Locate the cell with the specified text and output its (X, Y) center coordinate. 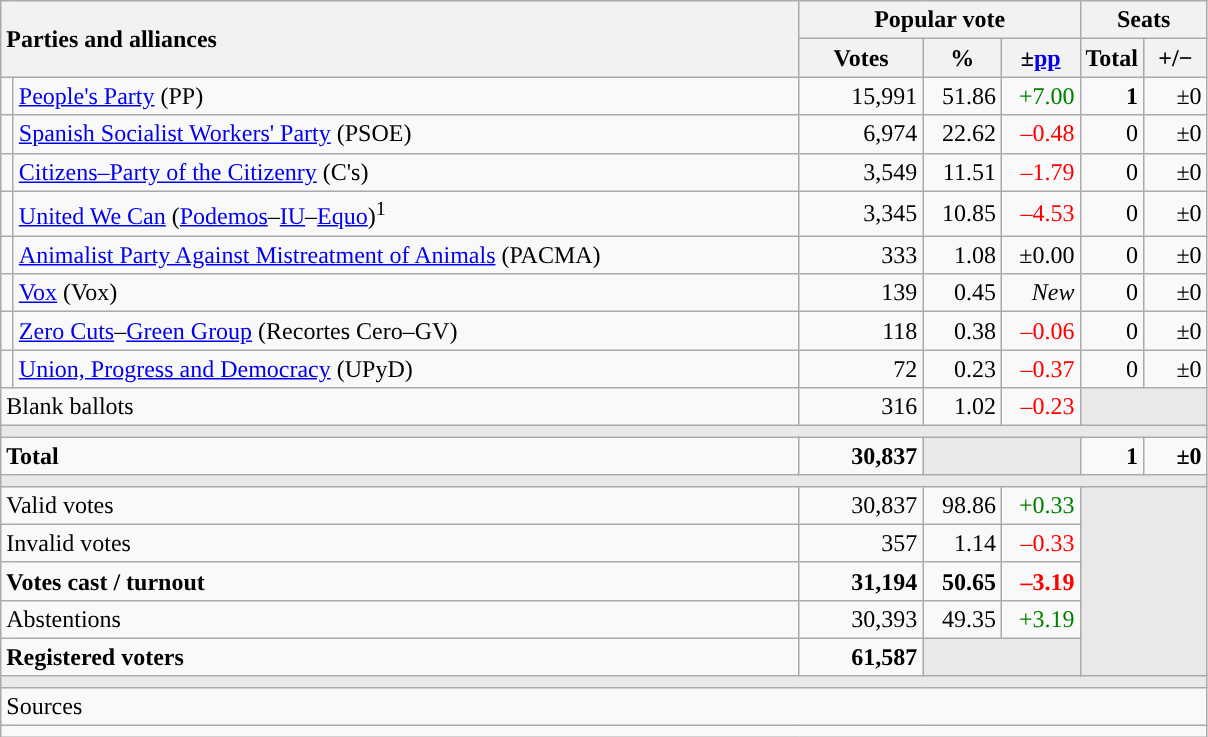
+7.00 (1040, 96)
–0.37 (1040, 369)
New (1040, 293)
51.86 (962, 96)
316 (861, 407)
People's Party (PP) (406, 96)
22.62 (962, 134)
Registered voters (400, 657)
15,991 (861, 96)
Vox (Vox) (406, 293)
31,194 (861, 581)
+3.19 (1040, 619)
1.14 (962, 543)
% (962, 58)
30,393 (861, 619)
Votes cast / turnout (400, 581)
Citizens–Party of the Citizenry (C's) (406, 172)
Sources (604, 706)
72 (861, 369)
–0.48 (1040, 134)
11.51 (962, 172)
Valid votes (400, 505)
+0.33 (1040, 505)
Popular vote (940, 20)
61,587 (861, 657)
118 (861, 331)
Abstentions (400, 619)
6,974 (861, 134)
±0.00 (1040, 255)
3,345 (861, 214)
333 (861, 255)
Animalist Party Against Mistreatment of Animals (PACMA) (406, 255)
–0.33 (1040, 543)
–0.23 (1040, 407)
Parties and alliances (400, 39)
+/− (1176, 58)
Spanish Socialist Workers' Party (PSOE) (406, 134)
0.38 (962, 331)
49.35 (962, 619)
139 (861, 293)
–0.06 (1040, 331)
Union, Progress and Democracy (UPyD) (406, 369)
±pp (1040, 58)
–3.19 (1040, 581)
3,549 (861, 172)
0.23 (962, 369)
50.65 (962, 581)
10.85 (962, 214)
Seats (1144, 20)
98.86 (962, 505)
–4.53 (1040, 214)
1.02 (962, 407)
1.08 (962, 255)
Invalid votes (400, 543)
–1.79 (1040, 172)
Zero Cuts–Green Group (Recortes Cero–GV) (406, 331)
Blank ballots (400, 407)
357 (861, 543)
Votes (861, 58)
0.45 (962, 293)
United We Can (Podemos–IU–Equo)1 (406, 214)
